Return (x, y) of the center of cell containing provided text 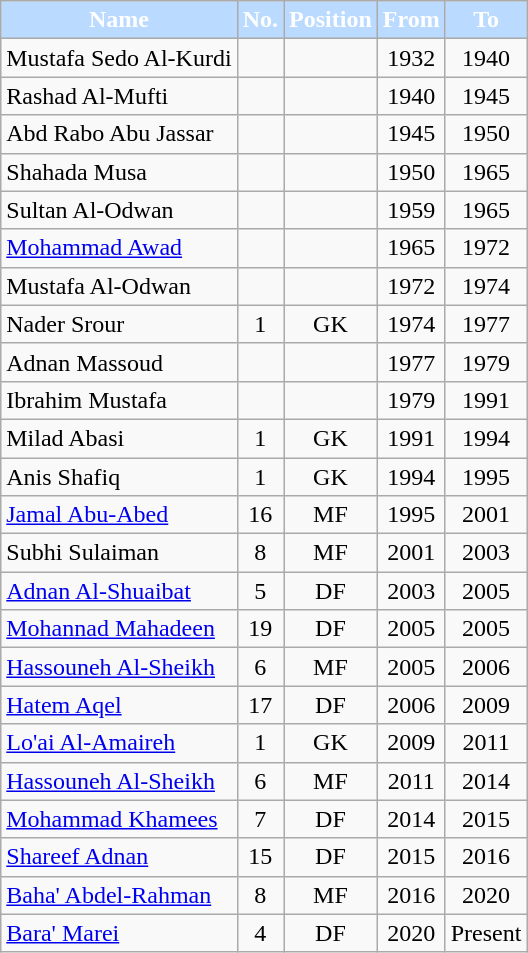
Hatem Aqel (119, 705)
Rashad Al-Mufti (119, 96)
Bara' Marei (119, 933)
Adnan Massoud (119, 362)
Milad Abasi (119, 438)
Baha' Abdel-Rahman (119, 895)
15 (260, 857)
Lo'ai Al-Amaireh (119, 743)
17 (260, 705)
Adnan Al-Shuaibat (119, 591)
16 (260, 515)
Abd Rabo Abu Jassar (119, 134)
Anis Shafiq (119, 477)
1959 (411, 210)
Mustafa Sedo Al-Kurdi (119, 58)
Subhi Sulaiman (119, 553)
4 (260, 933)
To (486, 20)
Present (486, 933)
5 (260, 591)
Jamal Abu-Abed (119, 515)
Shahada Musa (119, 172)
Sultan Al-Odwan (119, 210)
Position (331, 20)
Shareef Adnan (119, 857)
Name (119, 20)
7 (260, 819)
Mohammad Khamees (119, 819)
Nader Srour (119, 324)
No. (260, 20)
Mustafa Al-Odwan (119, 286)
Ibrahim Mustafa (119, 400)
Mohammad Awad (119, 248)
Mohannad Mahadeen (119, 629)
19 (260, 629)
1932 (411, 58)
From (411, 20)
